Locate the cell with the specified text and output its (X, Y) center coordinate. 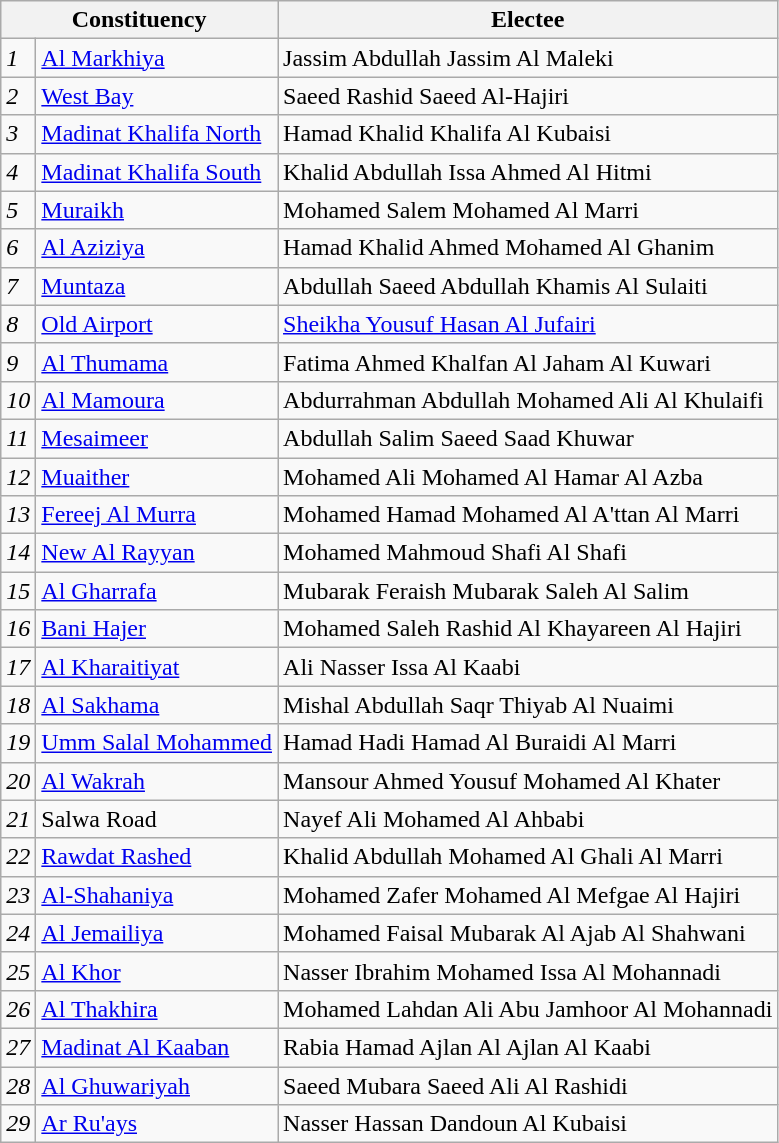
Rawdat Rashed (157, 857)
1 (18, 58)
Al Markhiya (157, 58)
29 (18, 1124)
Nayef Ali Mohamed Al Ahbabi (528, 819)
Ali Nasser Issa Al Kaabi (528, 667)
Mishal Abdullah Saqr Thiyab Al Nuaimi (528, 705)
21 (18, 819)
Ar Ru'ays (157, 1124)
Al Sakhama (157, 705)
Mohamed Ali Mohamed Al Hamar Al Azba (528, 477)
Umm Salal Mohammed (157, 743)
2 (18, 96)
8 (18, 324)
23 (18, 895)
Nasser Ibrahim Mohamed Issa Al Mohannadi (528, 971)
New Al Rayyan (157, 553)
Fatima Ahmed Khalfan Al Jaham Al Kuwari (528, 362)
West Bay (157, 96)
Old Airport (157, 324)
Hamad Hadi Hamad Al Buraidi Al Marri (528, 743)
Al-Shahaniya (157, 895)
9 (18, 362)
28 (18, 1085)
Mohamed Zafer Mohamed Al Mefgae Al Hajiri (528, 895)
Mohamed Salem Mohamed Al Marri (528, 210)
Mohamed Mahmoud Shafi Al Shafi (528, 553)
12 (18, 477)
Mansour Ahmed Yousuf Mohamed Al Khater (528, 781)
22 (18, 857)
Abdurrahman Abdullah Mohamed Ali Al Khulaifi (528, 400)
24 (18, 933)
Khalid Abdullah Mohamed Al Ghali Al Marri (528, 857)
Al Thumama (157, 362)
Mohamed Faisal Mubarak Al Ajab Al Shahwani (528, 933)
Abdullah Salim Saeed Saad Khuwar (528, 438)
Muntaza (157, 286)
25 (18, 971)
Sheikha Yousuf Hasan Al Jufairi (528, 324)
Hamad Khalid Khalifa Al Kubaisi (528, 134)
20 (18, 781)
Jassim Abdullah Jassim Al Maleki (528, 58)
14 (18, 553)
Hamad Khalid Ahmed Mohamed Al Ghanim (528, 248)
Electee (528, 20)
Madinat Khalifa North (157, 134)
Al Aziziya (157, 248)
26 (18, 1009)
Al Ghuwariyah (157, 1085)
Abdullah Saeed Abdullah Khamis Al Sulaiti (528, 286)
Al Thakhira (157, 1009)
Saeed Mubara Saeed Ali Al Rashidi (528, 1085)
Al Mamoura (157, 400)
Al Gharrafa (157, 591)
Mesaimeer (157, 438)
Bani Hajer (157, 629)
19 (18, 743)
Saeed Rashid Saeed Al-Hajiri (528, 96)
Constituency (140, 20)
Al Wakrah (157, 781)
Madinat Al Kaaban (157, 1047)
Rabia Hamad Ajlan Al Ajlan Al Kaabi (528, 1047)
Fereej Al Murra (157, 515)
17 (18, 667)
6 (18, 248)
18 (18, 705)
Al Kharaitiyat (157, 667)
13 (18, 515)
16 (18, 629)
Khalid Abdullah Issa Ahmed Al Hitmi (528, 172)
15 (18, 591)
4 (18, 172)
Mohamed Lahdan Ali Abu Jamhoor Al Mohannadi (528, 1009)
27 (18, 1047)
Nasser Hassan Dandoun Al Kubaisi (528, 1124)
10 (18, 400)
Mohamed Hamad Mohamed Al A'ttan Al Marri (528, 515)
Al Khor (157, 971)
Mubarak Feraish Mubarak Saleh Al Salim (528, 591)
Muraikh (157, 210)
Mohamed Saleh Rashid Al Khayareen Al Hajiri (528, 629)
3 (18, 134)
5 (18, 210)
Al Jemailiya (157, 933)
Salwa Road (157, 819)
7 (18, 286)
11 (18, 438)
Madinat Khalifa South (157, 172)
Muaither (157, 477)
